Capture the cell that displays the provided text and extract its (x, y) central coordinate. 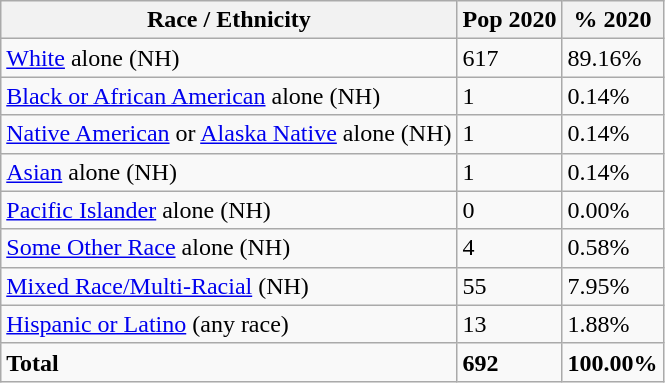
100.00% (612, 362)
692 (510, 362)
% 2020 (612, 20)
7.95% (612, 286)
Race / Ethnicity (229, 20)
Hispanic or Latino (any race) (229, 324)
0 (510, 210)
55 (510, 286)
4 (510, 248)
Total (229, 362)
13 (510, 324)
617 (510, 58)
Pacific Islander alone (NH) (229, 210)
0.00% (612, 210)
Pop 2020 (510, 20)
1.88% (612, 324)
Some Other Race alone (NH) (229, 248)
89.16% (612, 58)
Mixed Race/Multi-Racial (NH) (229, 286)
Black or African American alone (NH) (229, 96)
0.58% (612, 248)
White alone (NH) (229, 58)
Asian alone (NH) (229, 172)
Native American or Alaska Native alone (NH) (229, 134)
